Return (x, y) of the center of cell containing provided text 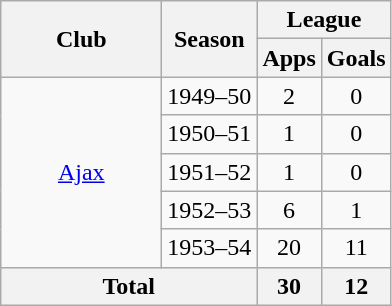
League (324, 20)
Ajax (82, 172)
20 (289, 248)
1949–50 (210, 96)
Goals (356, 58)
12 (356, 286)
Season (210, 39)
Total (129, 286)
30 (289, 286)
11 (356, 248)
Apps (289, 58)
1953–54 (210, 248)
1951–52 (210, 172)
2 (289, 96)
1950–51 (210, 134)
6 (289, 210)
Club (82, 39)
1952–53 (210, 210)
